Return (x, y) of the center of cell containing provided text 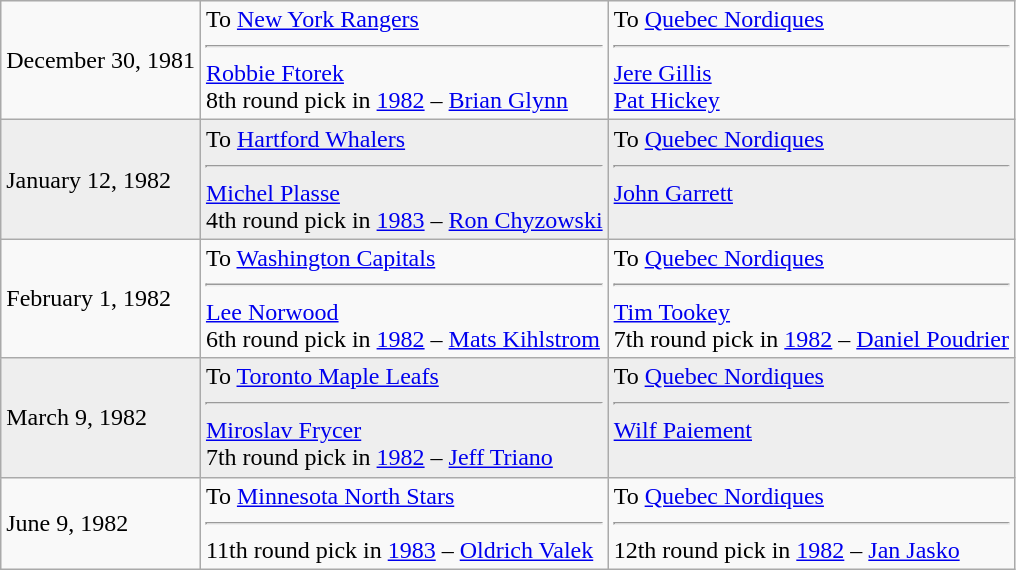
To Quebec NordiquesJere Gillis Pat Hickey (811, 60)
February 1, 1982 (101, 298)
March 9, 1982 (101, 418)
To New York RangersRobbie Ftorek 8th round pick in 1982 – Brian Glynn (404, 60)
June 9, 1982 (101, 523)
To Quebec NordiquesJohn Garrett (811, 180)
To Minnesota North Stars11th round pick in 1983 – Oldrich Valek (404, 523)
To Quebec NordiquesTim Tookey 7th round pick in 1982 – Daniel Poudrier (811, 298)
To Quebec NordiquesWilf Paiement (811, 418)
To Quebec Nordiques12th round pick in 1982 – Jan Jasko (811, 523)
To Washington CapitalsLee Norwood 6th round pick in 1982 – Mats Kihlstrom (404, 298)
January 12, 1982 (101, 180)
December 30, 1981 (101, 60)
To Hartford WhalersMichel Plasse 4th round pick in 1983 – Ron Chyzowski (404, 180)
To Toronto Maple LeafsMiroslav Frycer 7th round pick in 1982 – Jeff Triano (404, 418)
